Return [X, Y] of the center of cell containing provided text 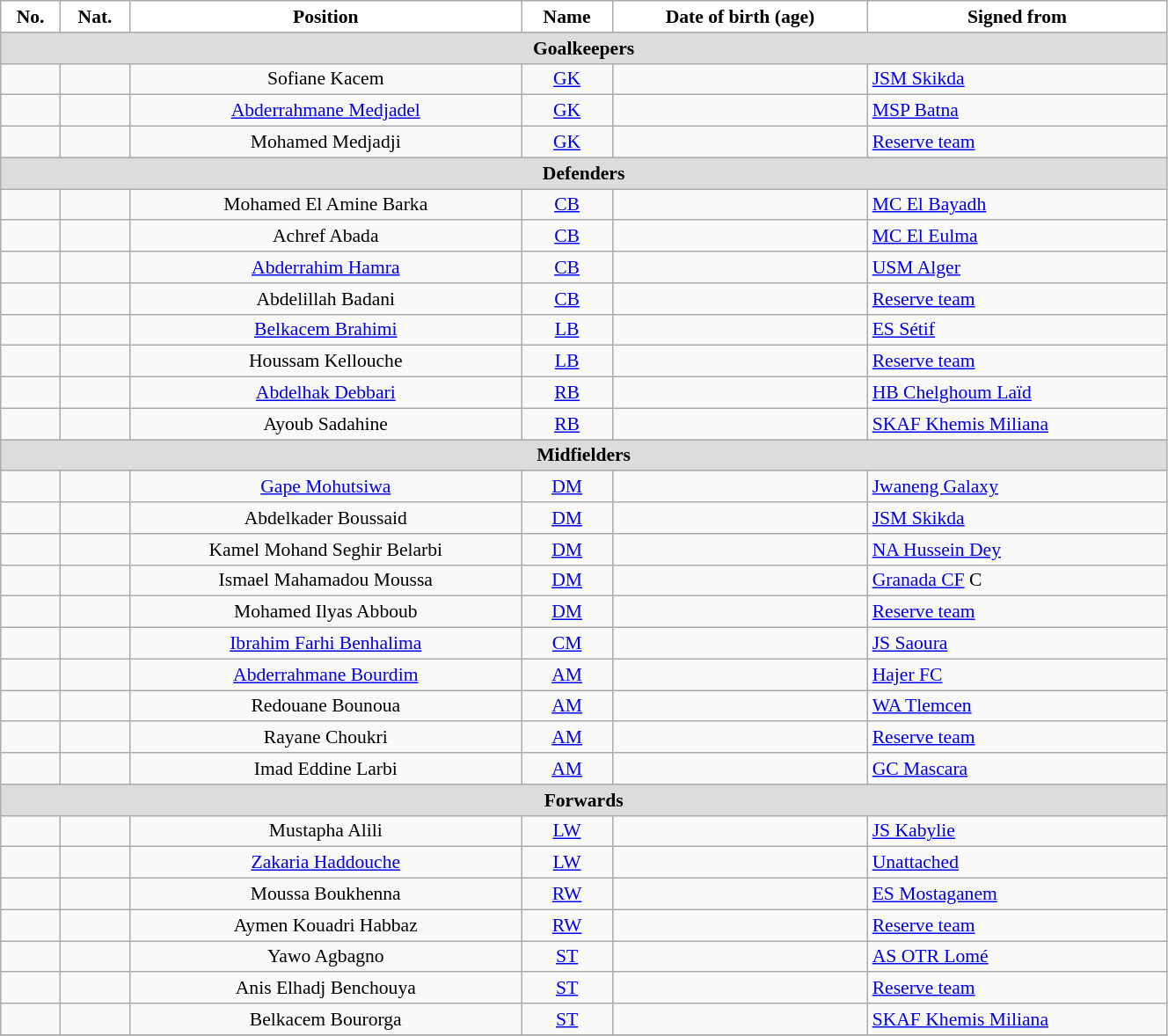
Forwards [584, 800]
Abderrahmane Bourdim [325, 675]
Abderrahmane Medjadel [325, 111]
Kamel Mohand Seghir Belarbi [325, 550]
Granada CF C [1018, 580]
Mohamed Medjadji [325, 142]
Moussa Boukhenna [325, 894]
Goalkeepers [584, 48]
Achref Abada [325, 237]
Ibrahim Farhi Benhalima [325, 644]
ES Sétif [1018, 330]
Abdelillah Badani [325, 299]
AS OTR Lomé [1018, 957]
MC El Bayadh [1018, 205]
NA Hussein Dey [1018, 550]
GC Mascara [1018, 769]
Ismael Mahamadou Moussa [325, 580]
Mohamed El Amine Barka [325, 205]
Name [566, 17]
MSP Batna [1018, 111]
Ayoub Sadahine [325, 424]
Abdelkader Boussaid [325, 518]
Sofiane Kacem [325, 79]
Date of birth (age) [740, 17]
ES Mostaganem [1018, 894]
Aymen Kouadri Habbaz [325, 925]
Midfielders [584, 456]
Mustapha Alili [325, 831]
Redouane Bounoua [325, 706]
Gape Mohutsiwa [325, 487]
Nat. [95, 17]
JS Saoura [1018, 644]
USM Alger [1018, 267]
Position [325, 17]
Anis Elhadj Benchouya [325, 989]
Imad Eddine Larbi [325, 769]
Abdelhak Debbari [325, 393]
HB Chelghoum Laïd [1018, 393]
Abderrahim Hamra [325, 267]
Belkacem Brahimi [325, 330]
Hajer FC [1018, 675]
Belkacem Bourorga [325, 1019]
Unattached [1018, 863]
Mohamed Ilyas Abboub [325, 612]
Defenders [584, 173]
Yawo Agbagno [325, 957]
Zakaria Haddouche [325, 863]
CM [566, 644]
Signed from [1018, 17]
Houssam Kellouche [325, 361]
Jwaneng Galaxy [1018, 487]
WA Tlemcen [1018, 706]
MC El Eulma [1018, 237]
JS Kabylie [1018, 831]
Rayane Choukri [325, 738]
No. [31, 17]
